Return (X, Y) of the center of cell containing provided text 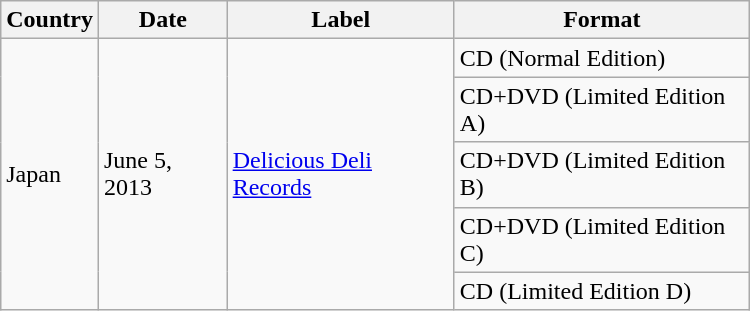
Delicious Deli Records (340, 174)
CD (Normal Edition) (602, 58)
June 5, 2013 (162, 174)
CD+DVD (Limited Edition A) (602, 110)
Format (602, 20)
Country (50, 20)
CD+DVD (Limited Edition C) (602, 240)
Label (340, 20)
CD+DVD (Limited Edition B) (602, 174)
Date (162, 20)
CD (Limited Edition D) (602, 291)
Japan (50, 174)
